Extract the [X, Y] coordinate from the center of the cell holding the provided text.  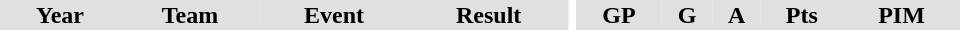
G [688, 15]
Pts [802, 15]
A [737, 15]
PIM [902, 15]
Event [334, 15]
Team [190, 15]
Year [60, 15]
GP [619, 15]
Result [488, 15]
